Detect which cell encompasses the target text, then output its [X, Y] center coordinate. 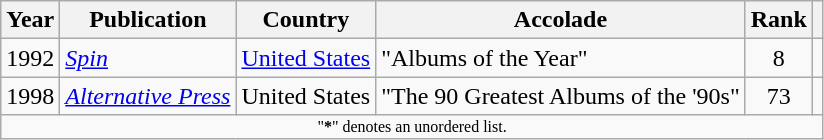
"Albums of the Year" [561, 58]
Country [306, 20]
73 [778, 96]
Spin [148, 58]
"*" denotes an unordered list. [412, 127]
8 [778, 58]
Accolade [561, 20]
Year [30, 20]
1998 [30, 96]
"The 90 Greatest Albums of the '90s" [561, 96]
Alternative Press [148, 96]
1992 [30, 58]
Rank [778, 20]
Publication [148, 20]
